Scan for the cell matching the given text and deliver its [X, Y] coordinate at center. 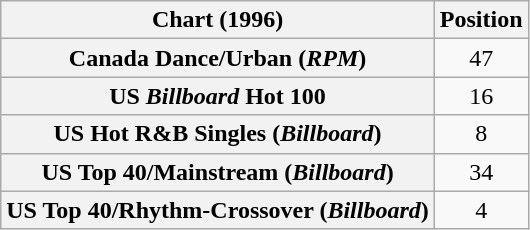
34 [481, 172]
4 [481, 210]
Position [481, 20]
8 [481, 134]
Chart (1996) [218, 20]
US Billboard Hot 100 [218, 96]
Canada Dance/Urban (RPM) [218, 58]
47 [481, 58]
US Hot R&B Singles (Billboard) [218, 134]
16 [481, 96]
US Top 40/Rhythm-Crossover (Billboard) [218, 210]
US Top 40/Mainstream (Billboard) [218, 172]
